Scan for the cell matching the given text and deliver its (X, Y) coordinate at center. 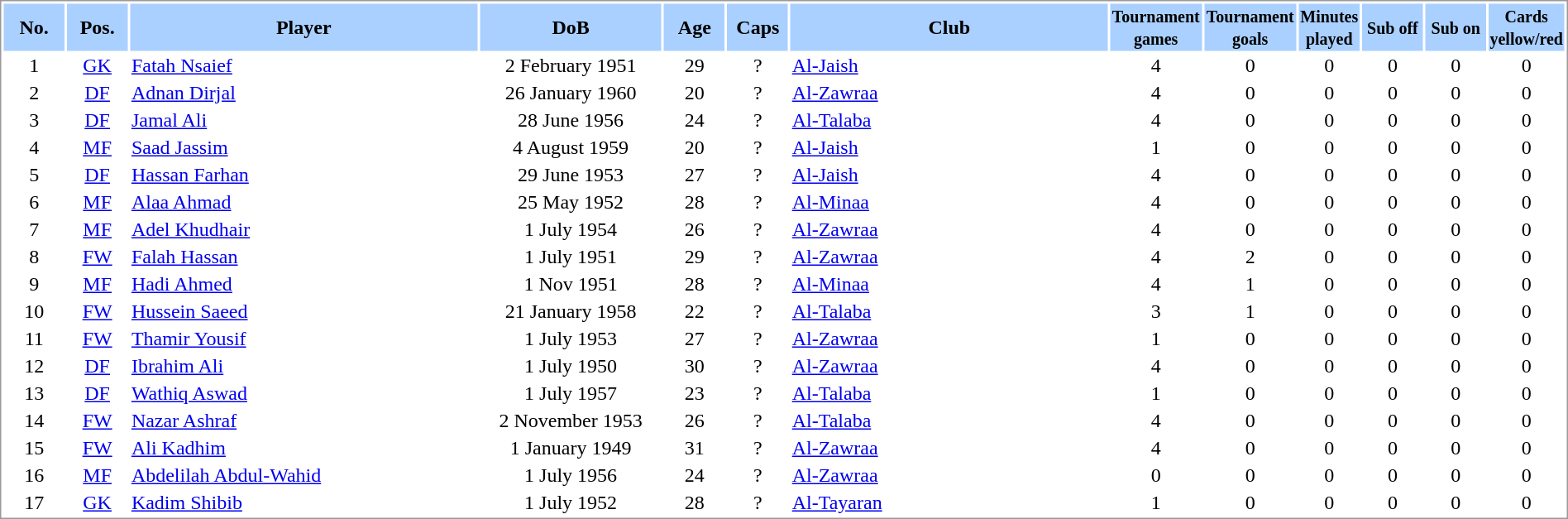
5 (33, 175)
No. (33, 26)
Adel Khudhair (304, 229)
14 (33, 421)
Wathiq Aswad (304, 393)
26 January 1960 (571, 94)
Kadim Shibib (304, 502)
29 June 1953 (571, 175)
21 January 1958 (571, 312)
Al-Tayaran (949, 502)
7 (33, 229)
1 July 1956 (571, 476)
1 July 1952 (571, 502)
Minutesplayed (1329, 26)
Cardsyellow/red (1527, 26)
4 August 1959 (571, 148)
2 February 1951 (571, 65)
Caps (758, 26)
Age (695, 26)
1 July 1950 (571, 367)
Hassan Farhan (304, 175)
16 (33, 476)
Saad Jassim (304, 148)
Sub on (1456, 26)
Adnan Dirjal (304, 94)
Abdelilah Abdul-Wahid (304, 476)
31 (695, 448)
25 May 1952 (571, 203)
Pos. (98, 26)
Sub off (1393, 26)
28 June 1956 (571, 120)
Nazar Ashraf (304, 421)
Fatah Nsaief (304, 65)
2 November 1953 (571, 421)
Alaa Ahmad (304, 203)
1 January 1949 (571, 448)
1 Nov 1951 (571, 284)
17 (33, 502)
Tournamentgoals (1250, 26)
10 (33, 312)
Jamal Ali (304, 120)
Hussein Saeed (304, 312)
22 (695, 312)
DoB (571, 26)
Player (304, 26)
23 (695, 393)
Tournamentgames (1156, 26)
12 (33, 367)
1 July 1954 (571, 229)
Ibrahim Ali (304, 367)
1 July 1951 (571, 257)
8 (33, 257)
6 (33, 203)
Club (949, 26)
9 (33, 284)
1 July 1957 (571, 393)
Hadi Ahmed (304, 284)
Ali Kadhim (304, 448)
Falah Hassan (304, 257)
1 July 1953 (571, 339)
15 (33, 448)
30 (695, 367)
Thamir Yousif (304, 339)
11 (33, 339)
13 (33, 393)
